Locate the cell with the specified text and output its (x, y) center coordinate. 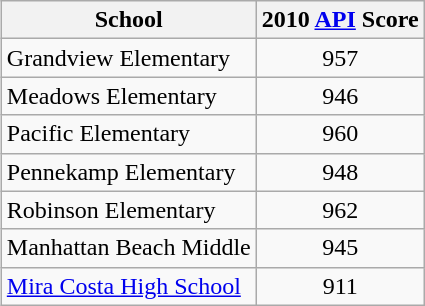
Pennekamp Elementary (128, 172)
946 (340, 96)
Meadows Elementary (128, 96)
Grandview Elementary (128, 58)
Robinson Elementary (128, 210)
Manhattan Beach Middle (128, 248)
Pacific Elementary (128, 134)
948 (340, 172)
960 (340, 134)
School (128, 20)
2010 API Score (340, 20)
962 (340, 210)
911 (340, 286)
945 (340, 248)
Mira Costa High School (128, 286)
957 (340, 58)
